Return [X, Y] of the center of cell containing provided text 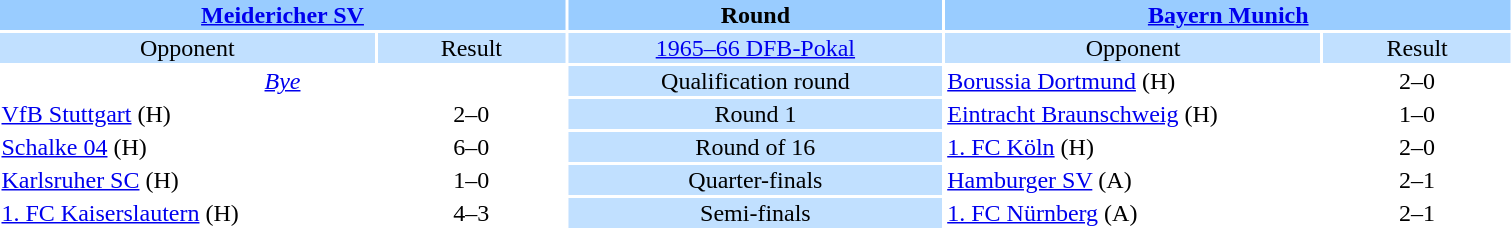
Schalke 04 (H) [188, 147]
Round [756, 15]
Karlsruher SC (H) [188, 180]
1. FC Kaiserslautern (H) [188, 213]
1965–66 DFB-Pokal [756, 48]
Qualification round [756, 81]
1. FC Köln (H) [1134, 147]
VfB Stuttgart (H) [188, 114]
1. FC Nürnberg (A) [1134, 213]
Round 1 [756, 114]
4–3 [472, 213]
6–0 [472, 147]
Bye [282, 81]
Semi-finals [756, 213]
Borussia Dortmund (H) [1134, 81]
Quarter-finals [756, 180]
Meidericher SV [282, 15]
Bayern Munich [1228, 15]
Hamburger SV (A) [1134, 180]
Eintracht Braunschweig (H) [1134, 114]
Round of 16 [756, 147]
